Provide the [X, Y] coordinate of the cell's center where the given text is located.  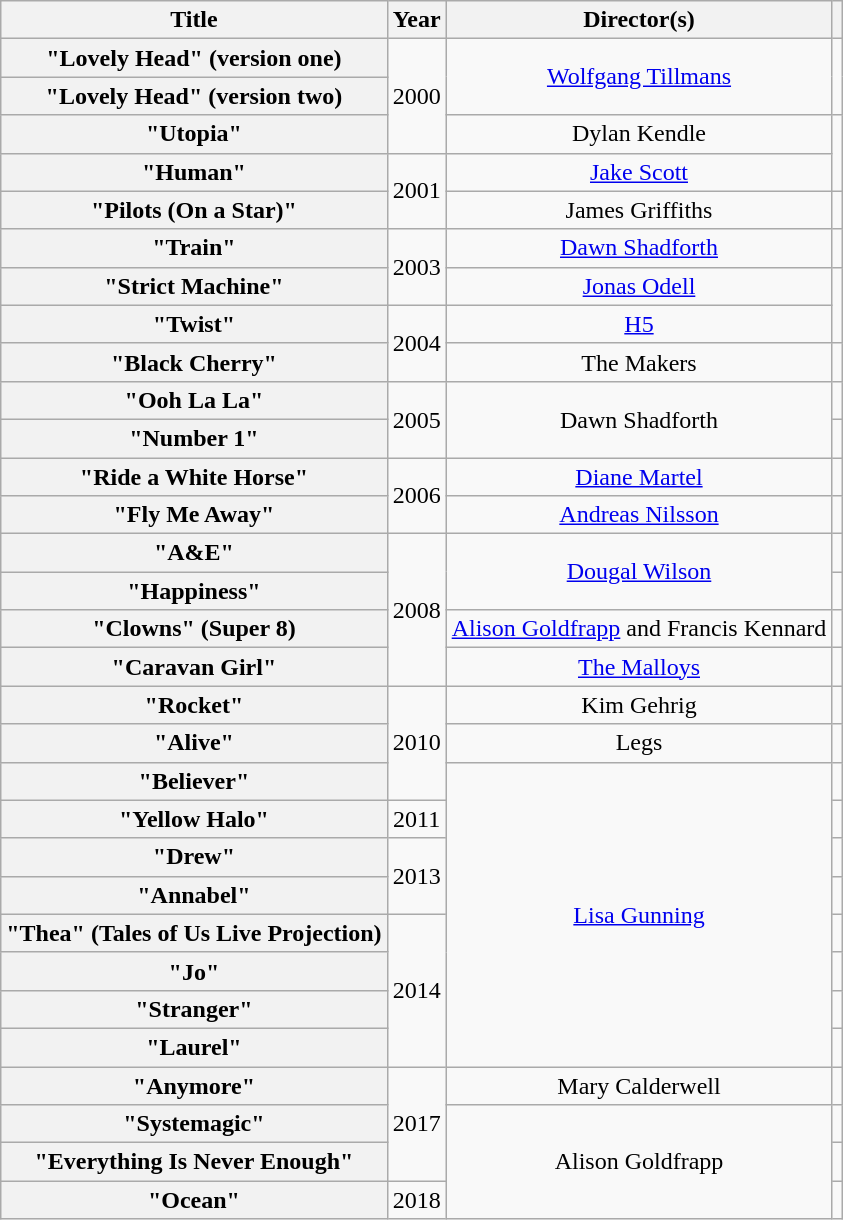
"A&E" [194, 553]
"Number 1" [194, 438]
"Train" [194, 248]
"Pilots (On a Star)" [194, 210]
Legs [639, 743]
The Malloys [639, 667]
Year [416, 20]
Andreas Nilsson [639, 515]
Director(s) [639, 20]
2013 [416, 876]
2003 [416, 267]
"Ooh La La" [194, 400]
Mary Calderwell [639, 1085]
"Twist" [194, 324]
James Griffiths [639, 210]
"Utopia" [194, 134]
2004 [416, 343]
"Jo" [194, 971]
Alison Goldfrapp [639, 1162]
2010 [416, 743]
"Laurel" [194, 1047]
"Black Cherry" [194, 362]
"Drew" [194, 857]
"Annabel" [194, 895]
"Caravan Girl" [194, 667]
2001 [416, 191]
2011 [416, 819]
"Clowns" (Super 8) [194, 629]
"Happiness" [194, 591]
2014 [416, 990]
"Ocean" [194, 1200]
"Thea" (Tales of Us Live Projection) [194, 933]
The Makers [639, 362]
2017 [416, 1123]
"Strict Machine" [194, 286]
"Lovely Head" (version two) [194, 96]
"Believer" [194, 781]
2006 [416, 496]
"Lovely Head" (version one) [194, 58]
Dougal Wilson [639, 572]
Jake Scott [639, 172]
"Fly Me Away" [194, 515]
"Yellow Halo" [194, 819]
2008 [416, 610]
Title [194, 20]
Diane Martel [639, 477]
Wolfgang Tillmans [639, 77]
Alison Goldfrapp and Francis Kennard [639, 629]
Dylan Kendle [639, 134]
Lisa Gunning [639, 914]
"Alive" [194, 743]
"Anymore" [194, 1085]
2000 [416, 96]
"Stranger" [194, 1009]
2018 [416, 1200]
"Human" [194, 172]
"Rocket" [194, 705]
H5 [639, 324]
"Systemagic" [194, 1124]
2005 [416, 419]
"Everything Is Never Enough" [194, 1162]
Jonas Odell [639, 286]
"Ride a White Horse" [194, 477]
Kim Gehrig [639, 705]
